Identify which cell holds the provided text, then report its [X, Y] central coordinate. 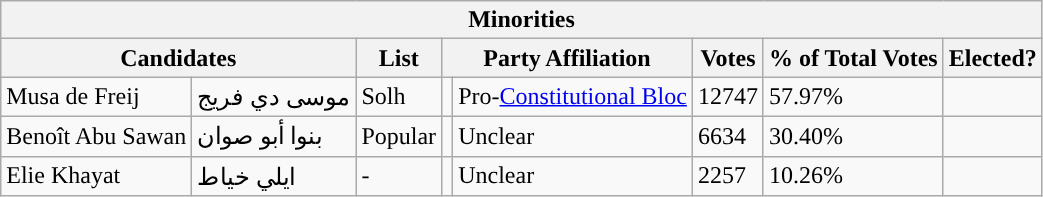
Votes [728, 58]
2257 [728, 176]
List [399, 58]
% of Total Votes [853, 58]
6634 [728, 136]
57.97% [853, 97]
Musa de Freij [96, 97]
Elie Khayat [96, 176]
Pro-Constitutional Bloc [573, 97]
Elected? [992, 58]
12747 [728, 97]
بنوا أبو صوان [274, 136]
Popular [399, 136]
Benoît Abu Sawan [96, 136]
Party Affiliation [568, 58]
Candidates [178, 58]
30.40% [853, 136]
- [399, 176]
Minorities [522, 20]
Solh [399, 97]
10.26% [853, 176]
موسى دي فريج [274, 97]
ايلي خياط [274, 176]
